Scan for the cell matching the given text and deliver its [X, Y] coordinate at center. 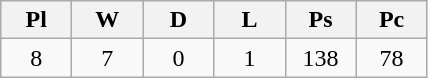
L [250, 20]
78 [392, 58]
Ps [320, 20]
1 [250, 58]
W [108, 20]
8 [36, 58]
7 [108, 58]
138 [320, 58]
Pc [392, 20]
0 [178, 58]
D [178, 20]
Pl [36, 20]
